Return the (X, Y) coordinate for the center point of the cell that contains the specified text.  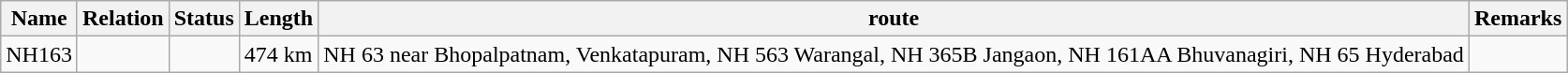
Status (204, 19)
NH 63 near Bhopalpatnam, Venkatapuram, NH 563 Warangal, NH 365B Jangaon, NH 161AA Bhuvanagiri, NH 65 Hyderabad (894, 54)
Length (278, 19)
Remarks (1517, 19)
NH163 (39, 54)
Name (39, 19)
route (894, 19)
Relation (123, 19)
474 km (278, 54)
